Return (x, y) of the center of cell containing provided text 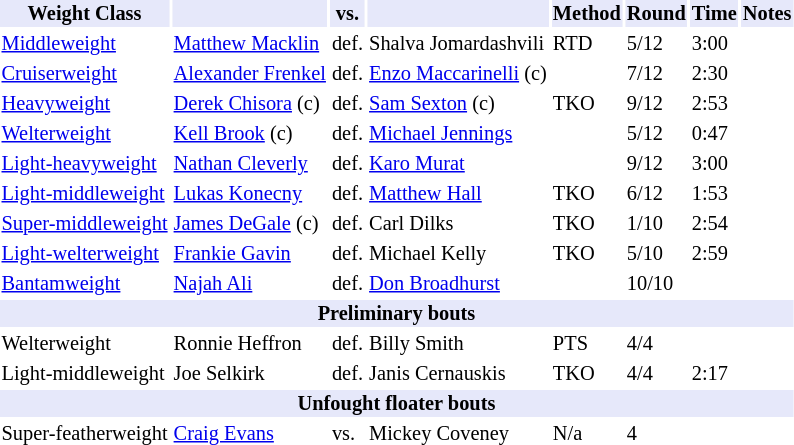
Time (714, 14)
2:59 (714, 254)
Unfought floater bouts (396, 404)
Joe Selkirk (250, 374)
Matthew Macklin (250, 44)
2:54 (714, 224)
Cruiserweight (84, 74)
Notes (767, 14)
Light-welterweight (84, 254)
Janis Cernauskis (458, 374)
Sam Sexton (c) (458, 104)
2:53 (714, 104)
Shalva Jomardashvili (458, 44)
Derek Chisora (c) (250, 104)
0:47 (714, 134)
7/12 (656, 74)
Weight Class (84, 14)
Super-middleweight (84, 224)
Round (656, 14)
Light-heavyweight (84, 164)
Kell Brook (c) (250, 134)
Preliminary bouts (396, 314)
vs. (347, 14)
Karo Murat (458, 164)
Ronnie Heffron (250, 344)
10/10 (656, 284)
Method (586, 14)
Nathan Cleverly (250, 164)
Najah Ali (250, 284)
1/10 (656, 224)
Middleweight (84, 44)
6/12 (656, 194)
5/10 (656, 254)
Matthew Hall (458, 194)
James DeGale (c) (250, 224)
Enzo Maccarinelli (c) (458, 74)
Billy Smith (458, 344)
Frankie Gavin (250, 254)
Alexander Frenkel (250, 74)
2:30 (714, 74)
Lukas Konecny (250, 194)
Heavyweight (84, 104)
PTS (586, 344)
Michael Jennings (458, 134)
Michael Kelly (458, 254)
Carl Dilks (458, 224)
Bantamweight (84, 284)
Don Broadhurst (458, 284)
RTD (586, 44)
2:17 (714, 374)
1:53 (714, 194)
